For the text-containing cell, return its midpoint in (X, Y) coordinate format. 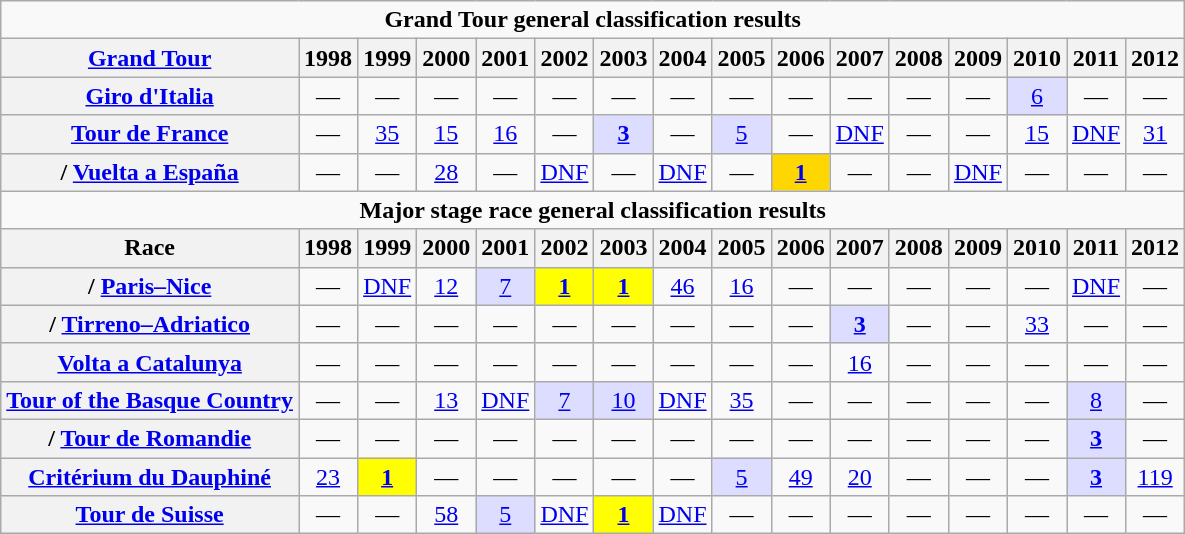
/ Tour de Romandie (150, 438)
Grand Tour general classification results (593, 20)
23 (328, 477)
Tour de Suisse (150, 515)
/ Tirreno–Adriatico (150, 324)
10 (624, 400)
/ Vuelta a España (150, 172)
33 (1036, 324)
8 (1096, 400)
12 (446, 286)
Tour of the Basque Country (150, 400)
6 (1036, 96)
31 (1156, 134)
Grand Tour (150, 58)
20 (860, 477)
28 (446, 172)
46 (682, 286)
Race (150, 248)
Major stage race general classification results (593, 210)
/ Paris–Nice (150, 286)
Critérium du Dauphiné (150, 477)
Volta a Catalunya (150, 362)
119 (1156, 477)
Giro d'Italia (150, 96)
Tour de France (150, 134)
13 (446, 400)
49 (800, 477)
58 (446, 515)
